Extract the [X, Y] coordinate from the center of the cell holding the provided text.  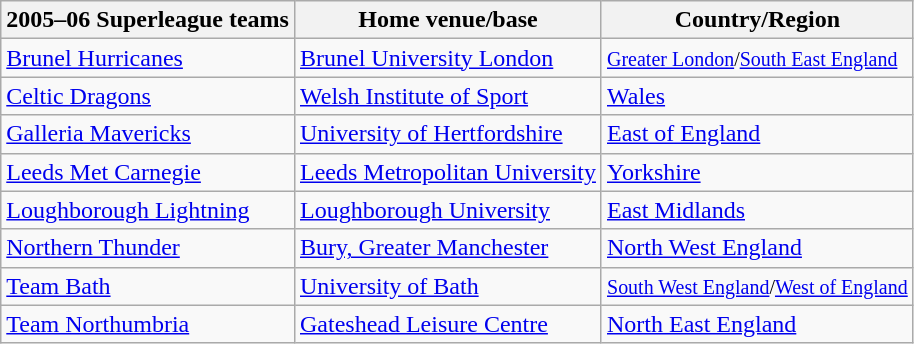
Welsh Institute of Sport [448, 96]
Wales [757, 96]
Northern Thunder [148, 248]
Loughborough Lightning [148, 210]
Celtic Dragons [148, 96]
Leeds Metropolitan University [448, 172]
University of Hertfordshire [448, 134]
Team Northumbria [148, 324]
Loughborough University [448, 210]
Home venue/base [448, 20]
Country/Region [757, 20]
Bury, Greater Manchester [448, 248]
Team Bath [148, 286]
East of England [757, 134]
Yorkshire [757, 172]
North East England [757, 324]
Brunel Hurricanes [148, 58]
2005–06 Superleague teams [148, 20]
University of Bath [448, 286]
Leeds Met Carnegie [148, 172]
South West England/West of England [757, 286]
North West England [757, 248]
Galleria Mavericks [148, 134]
East Midlands [757, 210]
Greater London/South East England [757, 58]
Brunel University London [448, 58]
Gateshead Leisure Centre [448, 324]
